For the text-containing cell, return its midpoint in (x, y) coordinate format. 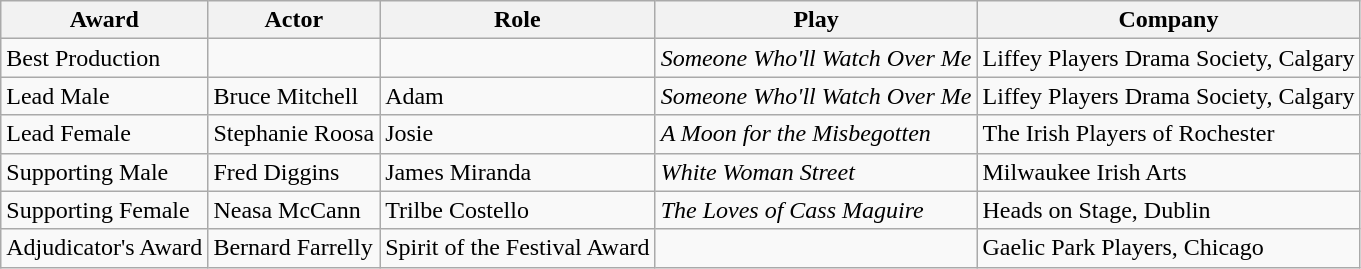
Lead Male (104, 96)
James Miranda (518, 172)
Trilbe Costello (518, 210)
Best Production (104, 58)
Adam (518, 96)
Neasa McCann (294, 210)
Gaelic Park Players, Chicago (1168, 248)
The Loves of Cass Maguire (816, 210)
Role (518, 20)
Award (104, 20)
Supporting Female (104, 210)
Stephanie Roosa (294, 134)
Actor (294, 20)
Play (816, 20)
Company (1168, 20)
Heads on Stage, Dublin (1168, 210)
Fred Diggins (294, 172)
A Moon for the Misbegotten (816, 134)
Bernard Farrelly (294, 248)
Lead Female (104, 134)
Spirit of the Festival Award (518, 248)
The Irish Players of Rochester (1168, 134)
Adjudicator's Award (104, 248)
Supporting Male (104, 172)
Josie (518, 134)
White Woman Street (816, 172)
Bruce Mitchell (294, 96)
Milwaukee Irish Arts (1168, 172)
